Search for the cell housing the specified text and yield its (X, Y) center coordinate. 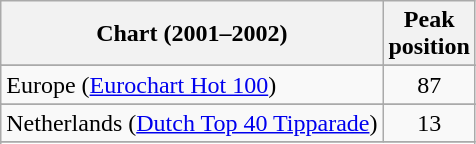
Peakposition (429, 34)
Netherlands (Dutch Top 40 Tipparade) (192, 123)
Europe (Eurochart Hot 100) (192, 85)
87 (429, 85)
Chart (2001–2002) (192, 34)
13 (429, 123)
